Detect which cell encompasses the target text, then output its (X, Y) center coordinate. 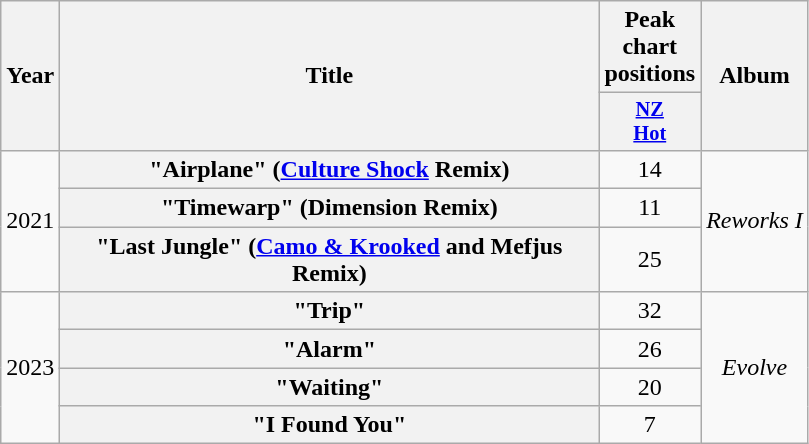
"Alarm" (330, 349)
7 (650, 425)
"Trip" (330, 311)
32 (650, 311)
2021 (30, 220)
"Last Jungle" (Camo & Krooked and Mefjus Remix) (330, 260)
14 (650, 169)
"Waiting" (330, 387)
Reworks I (755, 220)
26 (650, 349)
Evolve (755, 368)
NZHot (650, 122)
"I Found You" (330, 425)
"Timewarp" (Dimension Remix) (330, 208)
Year (30, 76)
"Airplane" (Culture Shock Remix) (330, 169)
25 (650, 260)
Album (755, 76)
20 (650, 387)
11 (650, 208)
Peak chart positions (650, 47)
2023 (30, 368)
Title (330, 76)
